Scan for the cell matching the given text and deliver its (X, Y) coordinate at center. 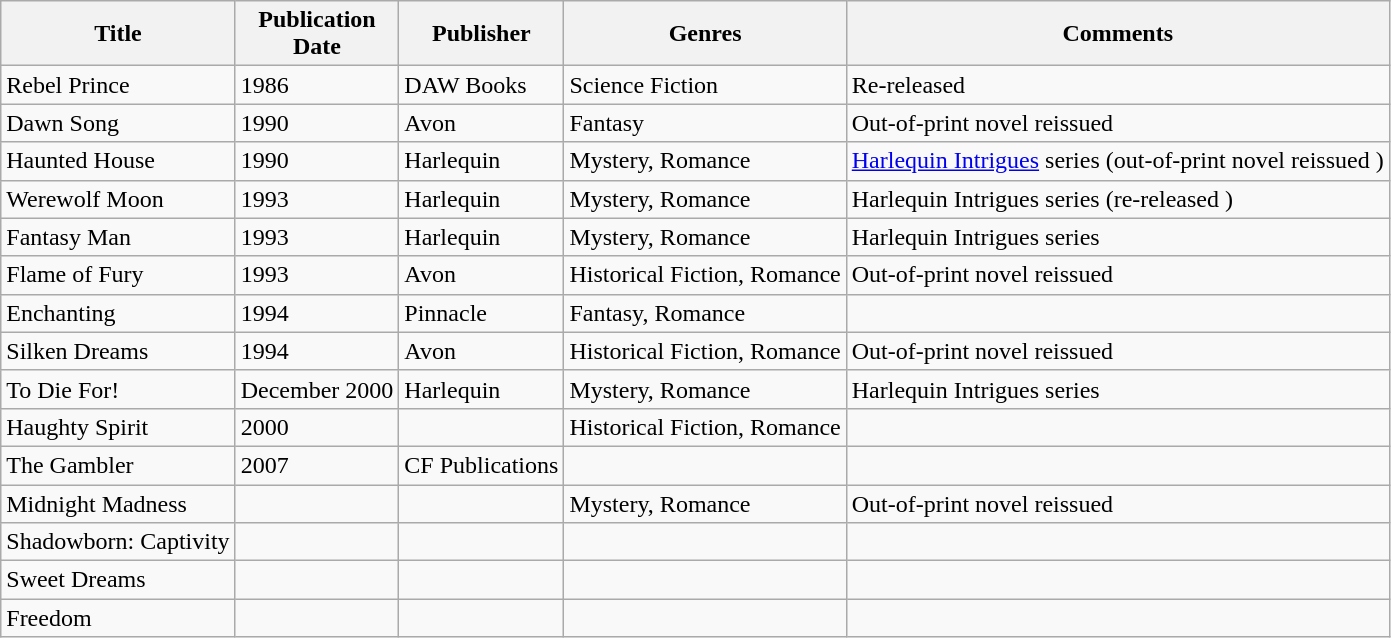
Fantasy Man (118, 237)
PublicationDate (317, 34)
Genres (705, 34)
Dawn Song (118, 123)
Silken Dreams (118, 351)
2007 (317, 465)
Haughty Spirit (118, 427)
Enchanting (118, 313)
CF Publications (482, 465)
Werewolf Moon (118, 199)
Publisher (482, 34)
Comments (1118, 34)
The Gambler (118, 465)
Shadowborn: Captivity (118, 542)
Pinnacle (482, 313)
December 2000 (317, 389)
To Die For! (118, 389)
Freedom (118, 618)
Harlequin Intrigues series (out-of-print novel reissued ) (1118, 161)
Sweet Dreams (118, 580)
Title (118, 34)
Midnight Madness (118, 503)
Re-released (1118, 85)
Harlequin Intrigues series (re-released ) (1118, 199)
Science Fiction (705, 85)
Haunted House (118, 161)
Fantasy, Romance (705, 313)
Flame of Fury (118, 275)
DAW Books (482, 85)
1986 (317, 85)
Rebel Prince (118, 85)
Fantasy (705, 123)
2000 (317, 427)
